Find where the given text appears and provide that cell's center as [x, y] coordinate. 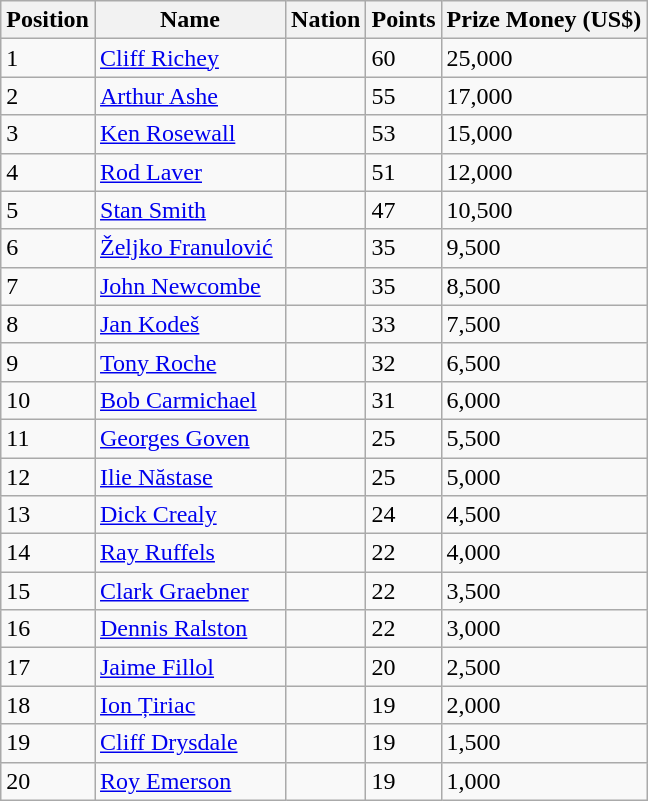
2 [48, 96]
Rod Laver [190, 172]
Stan Smith [190, 210]
15,000 [544, 134]
Ken Rosewall [190, 134]
47 [404, 210]
31 [404, 400]
6,000 [544, 400]
1,500 [544, 743]
Dennis Ralston [190, 629]
Željko Franulović [190, 248]
Name [190, 20]
Roy Emerson [190, 781]
12,000 [544, 172]
Cliff Drysdale [190, 743]
17 [48, 667]
8 [48, 324]
John Newcombe [190, 286]
Ion Țiriac [190, 705]
13 [48, 515]
Cliff Richey [190, 58]
4 [48, 172]
3 [48, 134]
4,000 [544, 553]
32 [404, 362]
15 [48, 591]
2,000 [544, 705]
6 [48, 248]
Points [404, 20]
Clark Graebner [190, 591]
Georges Goven [190, 438]
Arthur Ashe [190, 96]
9,500 [544, 248]
7,500 [544, 324]
12 [48, 477]
18 [48, 705]
5,000 [544, 477]
55 [404, 96]
1,000 [544, 781]
Prize Money (US$) [544, 20]
Position [48, 20]
5 [48, 210]
16 [48, 629]
6,500 [544, 362]
7 [48, 286]
Nation [326, 20]
51 [404, 172]
5,500 [544, 438]
53 [404, 134]
8,500 [544, 286]
60 [404, 58]
Tony Roche [190, 362]
14 [48, 553]
Ray Ruffels [190, 553]
11 [48, 438]
Jaime Fillol [190, 667]
1 [48, 58]
17,000 [544, 96]
Jan Kodeš [190, 324]
Bob Carmichael [190, 400]
9 [48, 362]
10 [48, 400]
25,000 [544, 58]
10,500 [544, 210]
3,500 [544, 591]
Dick Crealy [190, 515]
3,000 [544, 629]
Ilie Năstase [190, 477]
33 [404, 324]
24 [404, 515]
2,500 [544, 667]
4,500 [544, 515]
